Detect which cell encompasses the target text, then output its [x, y] center coordinate. 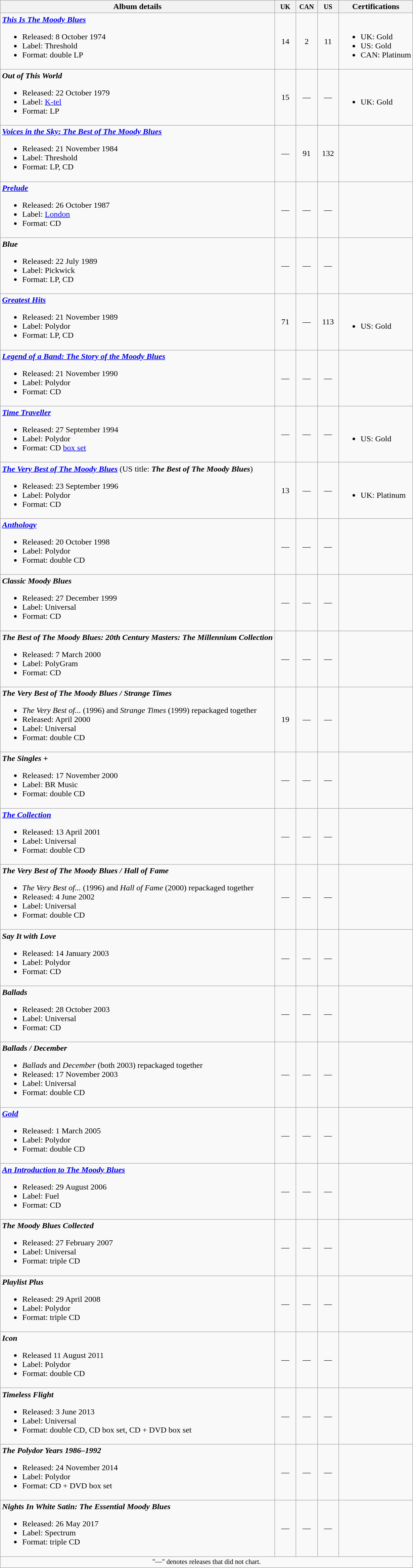
An Introduction to The Moody BluesReleased: 29 August 2006Label: FuelFormat: CD [138, 1191]
14 [285, 41]
91 [307, 153]
Out of This WorldReleased: 22 October 1979Label: K-telFormat: LP [138, 97]
Album details [138, 7]
Playlist PlusReleased: 29 April 2008Label: PolydorFormat: triple CD [138, 1303]
The Moody Blues CollectedReleased: 27 February 2007Label: UniversalFormat: triple CD [138, 1248]
The Best of The Moody Blues: 20th Century Masters: The Millennium CollectionReleased: 7 March 2000Label: PolyGramFormat: CD [138, 659]
"—" denotes releases that did not chart. [207, 1562]
Timeless FlightReleased: 3 June 2013Label: UniversalFormat: double CD, CD box set, CD + DVD box set [138, 1416]
113 [328, 322]
Certifications [376, 7]
The Singles +Released: 17 November 2000Label: BR MusicFormat: double CD [138, 780]
UK: GoldUS: GoldCAN: Platinum [376, 41]
AnthologyReleased: 20 October 1998Label: PolydorFormat: double CD [138, 547]
IconReleased 11 August 2011Label: PolydorFormat: double CD [138, 1360]
2 [307, 41]
CAN [307, 7]
Time TravellerReleased: 27 September 1994Label: PolydorFormat: CD box set [138, 434]
BalladsReleased: 28 October 2003Label: UniversalFormat: CD [138, 1014]
UK: Gold [376, 97]
The CollectionReleased: 13 April 2001Label: UniversalFormat: double CD [138, 836]
This Is The Moody BluesReleased: 8 October 1974Label: ThresholdFormat: double LP [138, 41]
Say It with LoveReleased: 14 January 2003Label: PolydorFormat: CD [138, 958]
Ballads / DecemberBallads and December (both 2003) repackaged togetherReleased: 17 November 2003Label: UniversalFormat: double CD [138, 1075]
UK: Platinum [376, 490]
UK [285, 7]
Classic Moody BluesReleased: 27 December 1999Label: UniversalFormat: CD [138, 602]
The Polydor Years 1986–1992Released: 24 November 2014Label: PolydorFormat: CD + DVD box set [138, 1472]
Nights In White Satin: The Essential Moody BluesReleased: 26 May 2017Label: SpectrumFormat: triple CD [138, 1528]
PreludeReleased: 26 October 1987Label: LondonFormat: CD [138, 210]
11 [328, 41]
19 [285, 720]
15 [285, 97]
Voices in the Sky: The Best of The Moody BluesReleased: 21 November 1984Label: ThresholdFormat: LP, CD [138, 153]
71 [285, 322]
13 [285, 490]
The Very Best of The Moody Blues (US title: The Best of The Moody Blues)Released: 23 September 1996Label: PolydorFormat: CD [138, 490]
BlueReleased: 22 July 1989Label: PickwickFormat: LP, CD [138, 266]
Legend of a Band: The Story of the Moody BluesReleased: 21 November 1990Label: PolydorFormat: CD [138, 378]
132 [328, 153]
Greatest HitsReleased: 21 November 1989Label: PolydorFormat: LP, CD [138, 322]
GoldReleased: 1 March 2005Label: PolydorFormat: double CD [138, 1135]
US [328, 7]
